Pinpoint the cell where the given text exists, returning its (X, Y) midpoint coordinate. 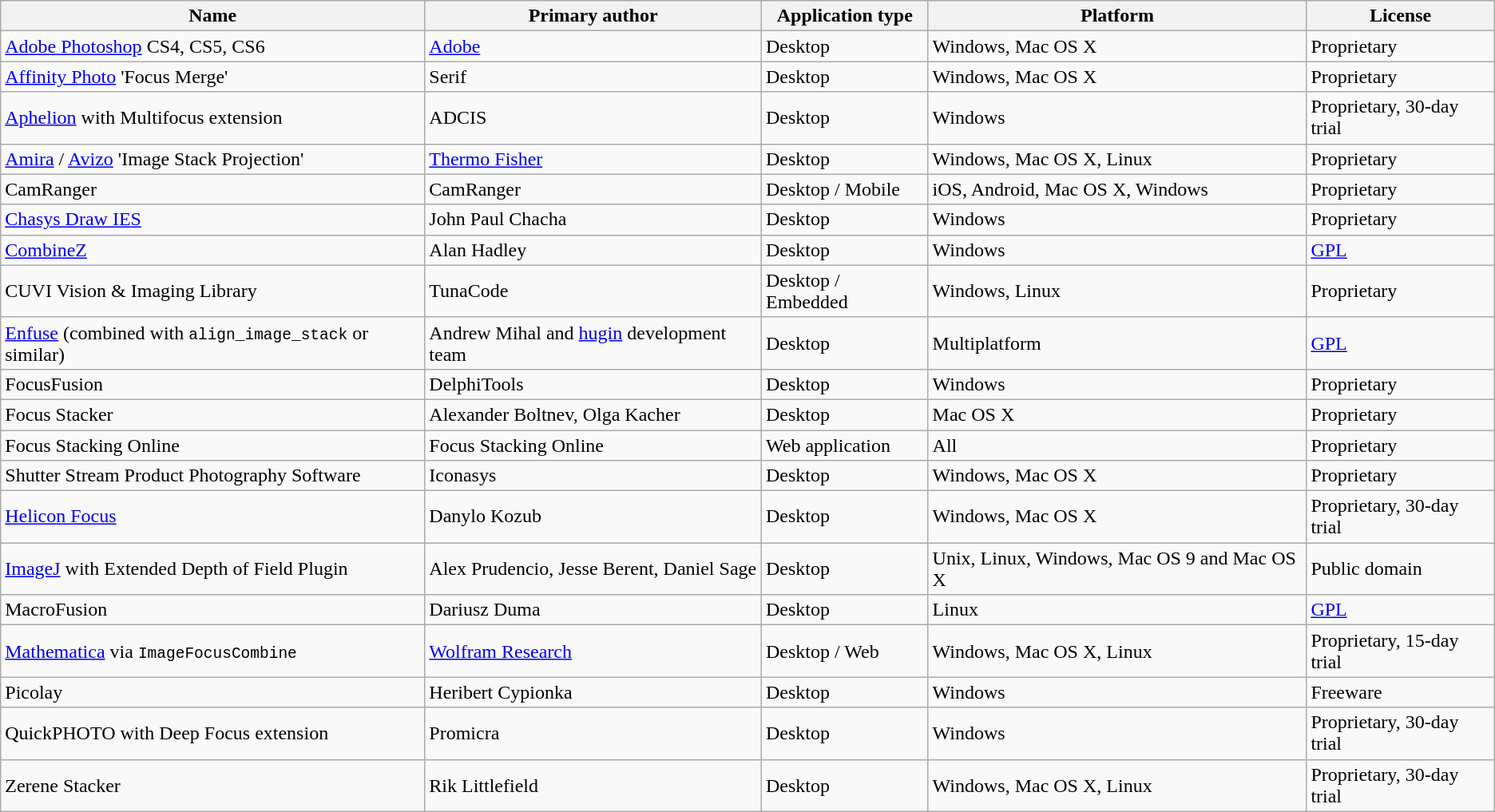
Platform (1117, 16)
Mathematica via ImageFocusCombine (212, 652)
Adobe Photoshop CS4, CS5, CS6 (212, 46)
Chasys Draw IES (212, 220)
ImageJ with Extended Depth of Field Plugin (212, 568)
Amira / Avizo 'Image Stack Projection' (212, 159)
Focus Stacker (212, 414)
CUVI Vision & Imaging Library (212, 291)
Desktop / Mobile (845, 189)
Desktop / Embedded (845, 291)
Alan Hadley (593, 250)
Primary author (593, 16)
Adobe (593, 46)
Alexander Boltnev, Olga Kacher (593, 414)
Web application (845, 445)
Helicon Focus (212, 517)
Alex Prudencio, Jesse Berent, Daniel Sage (593, 568)
Rik Littlefield (593, 786)
Shutter Stream Product Photography Software (212, 476)
Promicra (593, 733)
Affinity Photo 'Focus Merge' (212, 77)
Public domain (1401, 568)
Enfuse (combined with align_image_stack or similar) (212, 343)
Andrew Mihal and hugin development team (593, 343)
Zerene Stacker (212, 786)
Picolay (212, 692)
License (1401, 16)
Dariusz Duma (593, 610)
ADCIS (593, 118)
TunaCode (593, 291)
Desktop / Web (845, 652)
Wolfram Research (593, 652)
Multiplatform (1117, 343)
QuickPHOTO with Deep Focus extension (212, 733)
Linux (1117, 610)
Heribert Cypionka (593, 692)
iOS, Android, Mac OS X, Windows (1117, 189)
All (1117, 445)
Thermo Fisher (593, 159)
Freeware (1401, 692)
CombineZ (212, 250)
Iconasys (593, 476)
Mac OS X (1117, 414)
MacroFusion (212, 610)
Aphelion with Multifocus extension (212, 118)
John Paul Chacha (593, 220)
Windows, Linux (1117, 291)
FocusFusion (212, 384)
Danylo Kozub (593, 517)
Application type (845, 16)
Name (212, 16)
Serif (593, 77)
Unix, Linux, Windows, Mac OS 9 and Mac OS X (1117, 568)
DelphiTools (593, 384)
Proprietary, 15-day trial (1401, 652)
